Search for the cell housing the specified text and yield its [x, y] center coordinate. 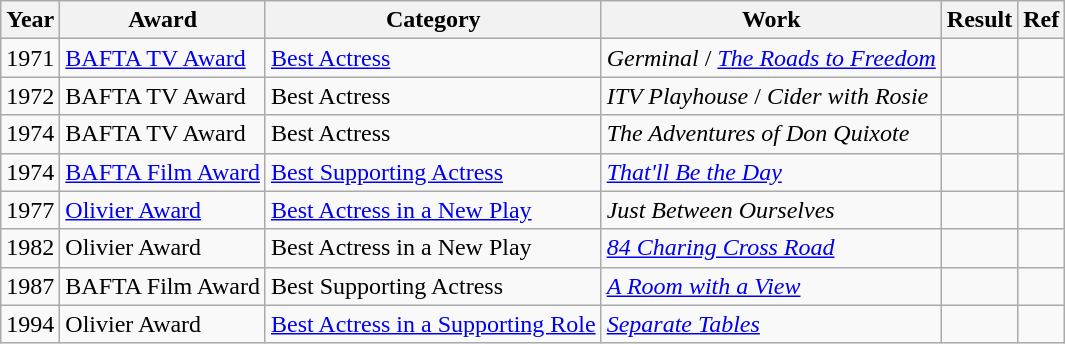
Just Between Ourselves [771, 210]
ITV Playhouse / Cider with Rosie [771, 96]
84 Charing Cross Road [771, 248]
Year [30, 20]
That'll Be the Day [771, 172]
Best Actress in a Supporting Role [433, 324]
Germinal / The Roads to Freedom [771, 58]
1971 [30, 58]
1977 [30, 210]
Work [771, 20]
Category [433, 20]
1982 [30, 248]
Result [979, 20]
Ref [1042, 20]
A Room with a View [771, 286]
Separate Tables [771, 324]
Award [163, 20]
The Adventures of Don Quixote [771, 134]
1972 [30, 96]
1994 [30, 324]
1987 [30, 286]
